Search for the cell housing the specified text and yield its (x, y) center coordinate. 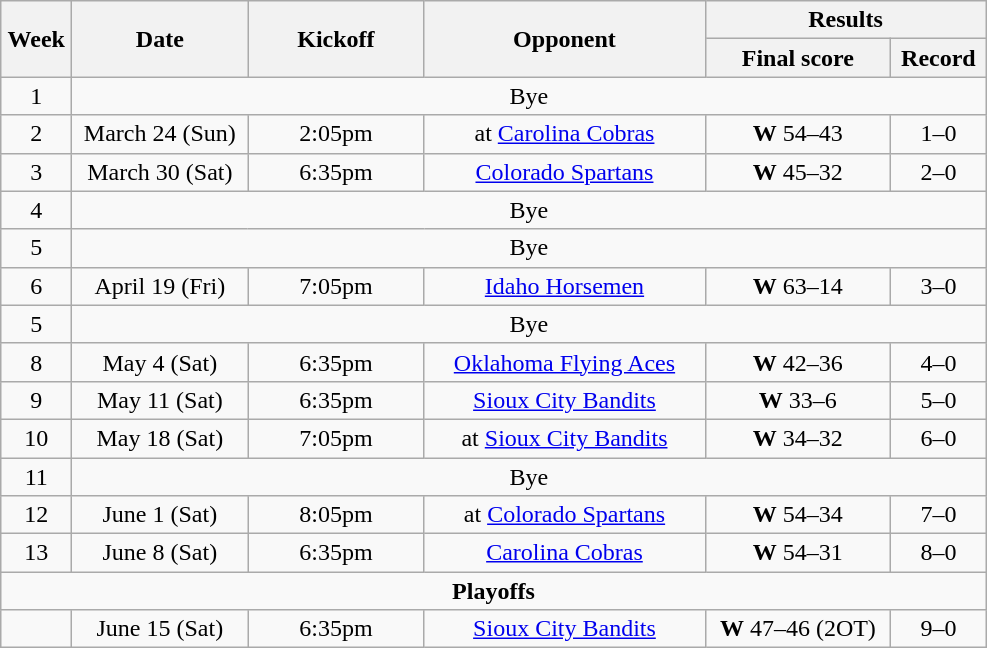
8:05pm (336, 515)
W 54–43 (798, 134)
Playoffs (494, 591)
7–0 (938, 515)
W 54–31 (798, 553)
June 8 (Sat) (160, 553)
Opponent (564, 39)
at Carolina Cobras (564, 134)
May 4 (Sat) (160, 362)
12 (36, 515)
6–0 (938, 438)
11 (36, 477)
W 34–32 (798, 438)
13 (36, 553)
Record (938, 58)
Date (160, 39)
8 (36, 362)
1–0 (938, 134)
Final score (798, 58)
8–0 (938, 553)
April 19 (Fri) (160, 286)
Kickoff (336, 39)
Oklahoma Flying Aces (564, 362)
June 15 (Sat) (160, 629)
9–0 (938, 629)
Carolina Cobras (564, 553)
Results (846, 20)
W 45–32 (798, 172)
4 (36, 210)
2–0 (938, 172)
June 1 (Sat) (160, 515)
2:05pm (336, 134)
March 30 (Sat) (160, 172)
W 54–34 (798, 515)
3 (36, 172)
W 42–36 (798, 362)
4–0 (938, 362)
5–0 (938, 400)
March 24 (Sun) (160, 134)
May 11 (Sat) (160, 400)
2 (36, 134)
Idaho Horsemen (564, 286)
W 63–14 (798, 286)
W 47–46 (2OT) (798, 629)
Colorado Spartans (564, 172)
1 (36, 96)
6 (36, 286)
W 33–6 (798, 400)
at Colorado Spartans (564, 515)
Week (36, 39)
at Sioux City Bandits (564, 438)
10 (36, 438)
3–0 (938, 286)
9 (36, 400)
May 18 (Sat) (160, 438)
